Pinpoint the cell where the given text exists, returning its (x, y) midpoint coordinate. 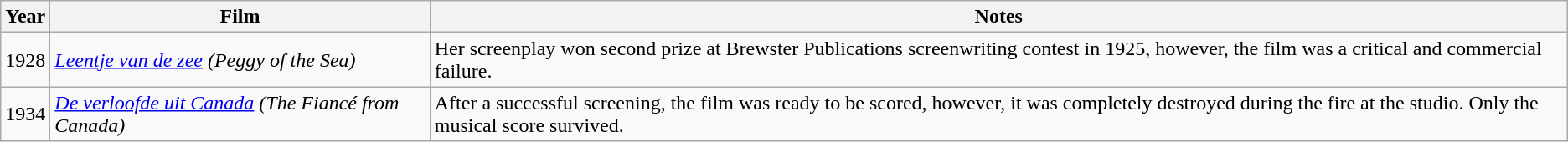
Year (25, 17)
Film (240, 17)
1934 (25, 114)
Her screenplay won second prize at Brewster Publications screenwriting contest in 1925, however, the film was a critical and commercial failure. (998, 60)
De verloofde uit Canada (The Fiancé from Canada) (240, 114)
Leentje van de zee (Peggy of the Sea) (240, 60)
1928 (25, 60)
Notes (998, 17)
